Return the (x, y) coordinate for the center point of the cell that contains the specified text.  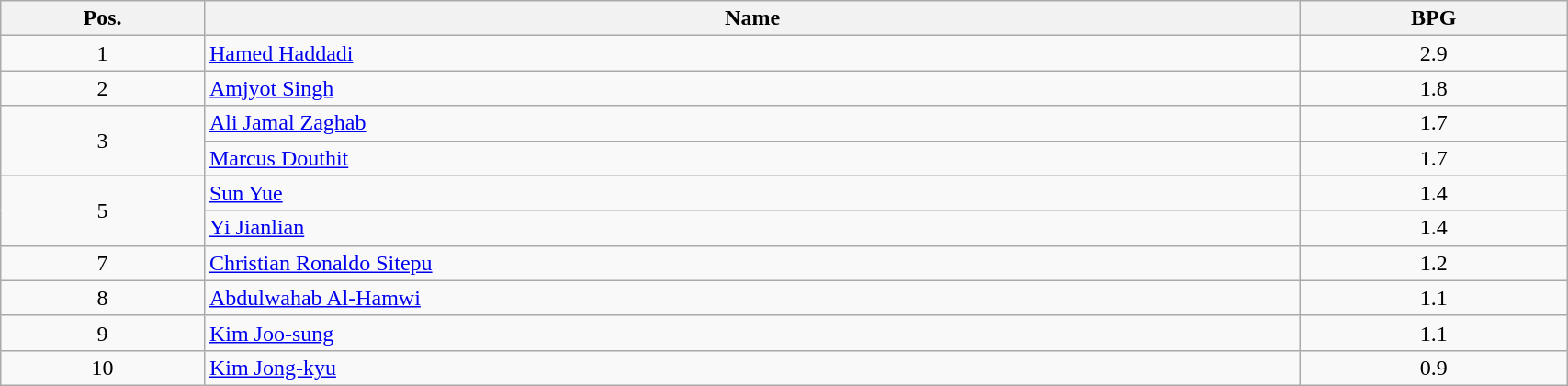
Ali Jamal Zaghab (751, 123)
Yi Jianlian (751, 228)
5 (103, 210)
1.2 (1434, 263)
Amjyot Singh (751, 88)
BPG (1434, 18)
9 (103, 333)
Marcus Douthit (751, 158)
Kim Joo-sung (751, 333)
Christian Ronaldo Sitepu (751, 263)
0.9 (1434, 368)
Sun Yue (751, 193)
Hamed Haddadi (751, 53)
1 (103, 53)
7 (103, 263)
10 (103, 368)
Abdulwahab Al-Hamwi (751, 298)
3 (103, 141)
8 (103, 298)
2 (103, 88)
Pos. (103, 18)
Kim Jong-kyu (751, 368)
2.9 (1434, 53)
Name (751, 18)
1.8 (1434, 88)
